Detect which cell encompasses the target text, then output its (x, y) center coordinate. 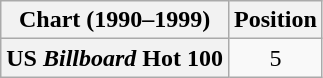
5 (276, 58)
Position (276, 20)
US Billboard Hot 100 (115, 58)
Chart (1990–1999) (115, 20)
